Find where the given text appears and provide that cell's center as (x, y) coordinate. 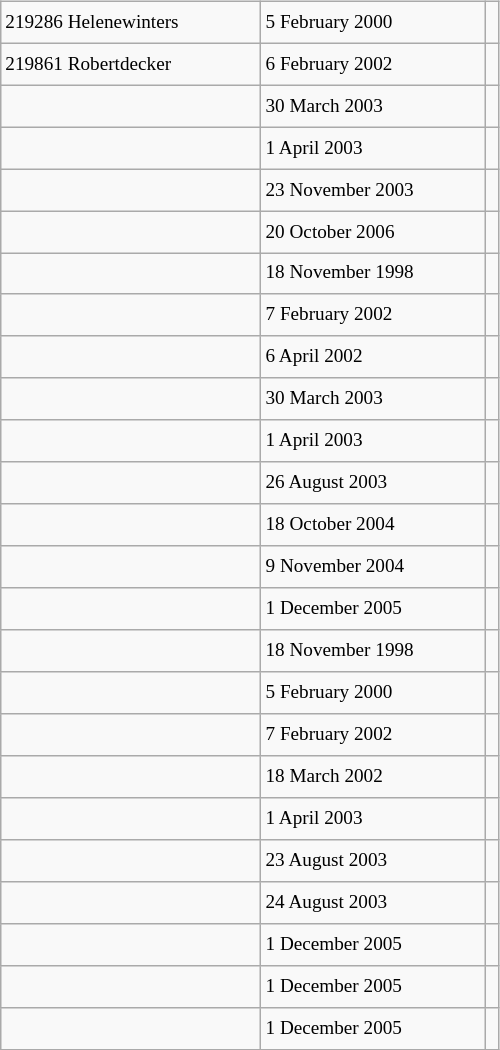
23 November 2003 (373, 190)
18 March 2002 (373, 777)
6 April 2002 (373, 357)
20 October 2006 (373, 232)
23 August 2003 (373, 861)
18 October 2004 (373, 525)
219286 Helenewinters (131, 22)
26 August 2003 (373, 483)
6 February 2002 (373, 64)
24 August 2003 (373, 902)
9 November 2004 (373, 567)
219861 Robertdecker (131, 64)
